Detect which cell encompasses the target text, then output its (X, Y) center coordinate. 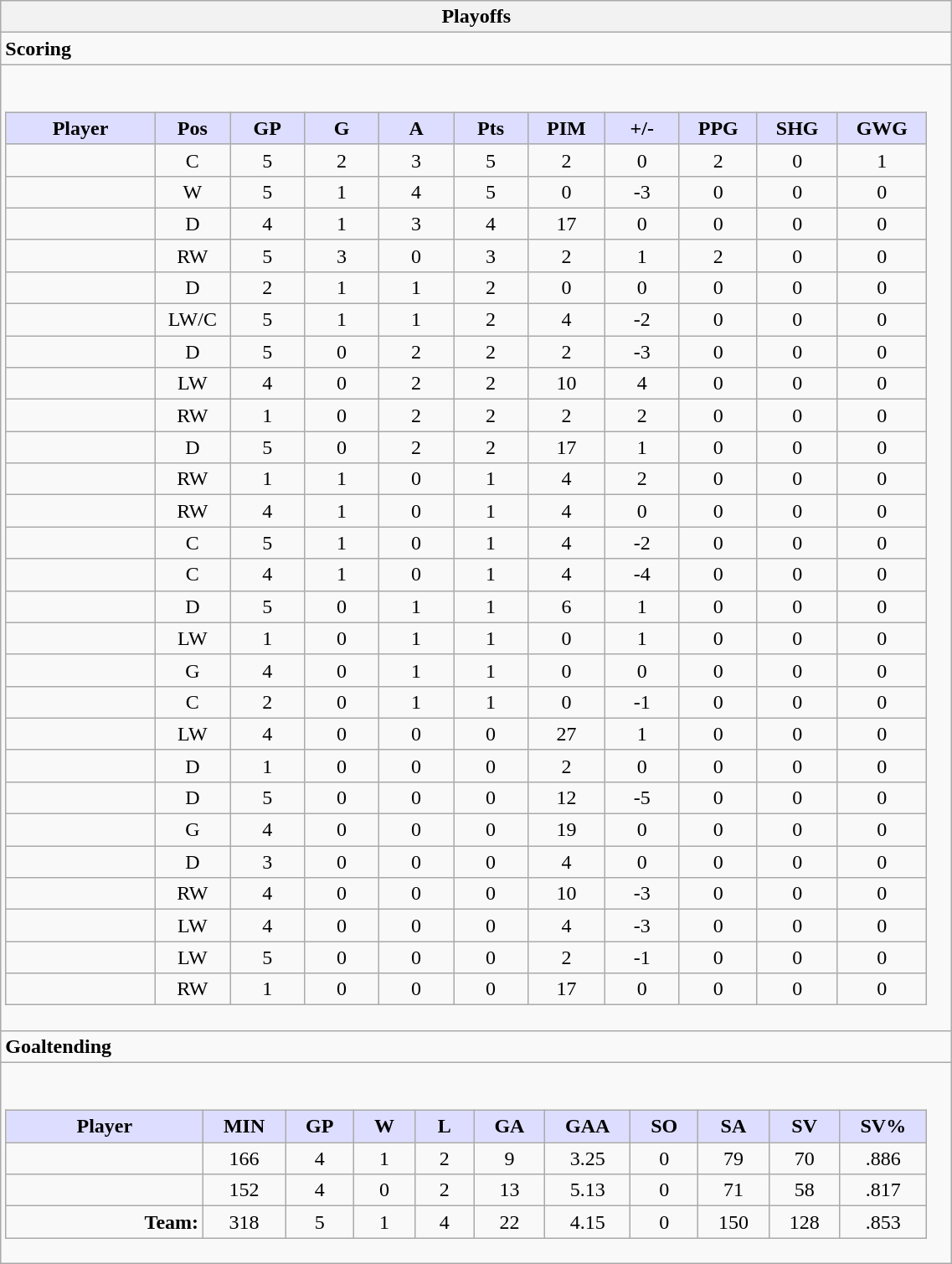
SV% (883, 1127)
GWG (882, 128)
-5 (641, 797)
Playoffs (476, 17)
166 (244, 1158)
58 (804, 1190)
GA (509, 1127)
SV (804, 1127)
SA (733, 1127)
LW/C (193, 320)
27 (567, 734)
13 (509, 1190)
70 (804, 1158)
SO (665, 1127)
-4 (641, 575)
128 (804, 1222)
+/- (641, 128)
Goaltending (476, 1046)
318 (244, 1222)
Player MIN GP W L GA GAA SO SA SV SV% 166 4 1 2 9 3.25 0 79 70 .886 152 4 0 2 13 5.13 0 71 58 .817 Team: 318 5 1 4 22 4.15 0 150 128 .853 (476, 1163)
4.15 (588, 1222)
SHG (797, 128)
3.25 (588, 1158)
71 (733, 1190)
.817 (883, 1190)
.853 (883, 1222)
5.13 (588, 1190)
152 (244, 1190)
12 (567, 797)
19 (567, 830)
9 (509, 1158)
.886 (883, 1158)
GAA (588, 1127)
L (444, 1127)
6 (567, 606)
Pts (491, 128)
PIM (567, 128)
150 (733, 1222)
MIN (244, 1127)
Pos (193, 128)
Team: (105, 1222)
79 (733, 1158)
A (417, 128)
Scoring (476, 49)
22 (509, 1222)
PPG (718, 128)
